Capture the cell that displays the provided text and extract its (X, Y) central coordinate. 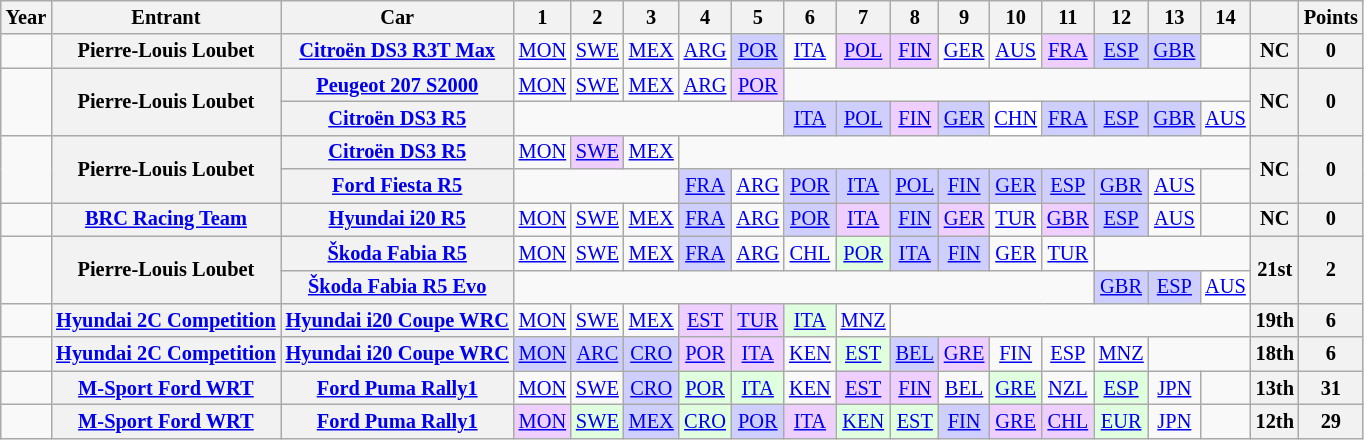
12 (1122, 17)
Car (398, 17)
Points (1331, 17)
4 (706, 17)
9 (964, 17)
11 (1068, 17)
21st (1275, 270)
Škoda Fabia R5 Evo (398, 287)
ARC (598, 354)
7 (864, 17)
1 (542, 17)
18th (1275, 354)
Citroën DS3 R3T Max (398, 51)
Entrant (166, 17)
8 (915, 17)
NZL (1068, 388)
CHN (1016, 118)
14 (1225, 17)
13 (1175, 17)
Hyundai i20 R5 (398, 219)
29 (1331, 421)
31 (1331, 388)
19th (1275, 320)
5 (758, 17)
Škoda Fabia R5 (398, 253)
Year (26, 17)
3 (652, 17)
12th (1275, 421)
13th (1275, 388)
Ford Fiesta R5 (398, 186)
EUR (1122, 421)
BRC Racing Team (166, 219)
10 (1016, 17)
Peugeot 207 S2000 (398, 85)
